Output the (X, Y) coordinate of the center of the cell containing the given text.  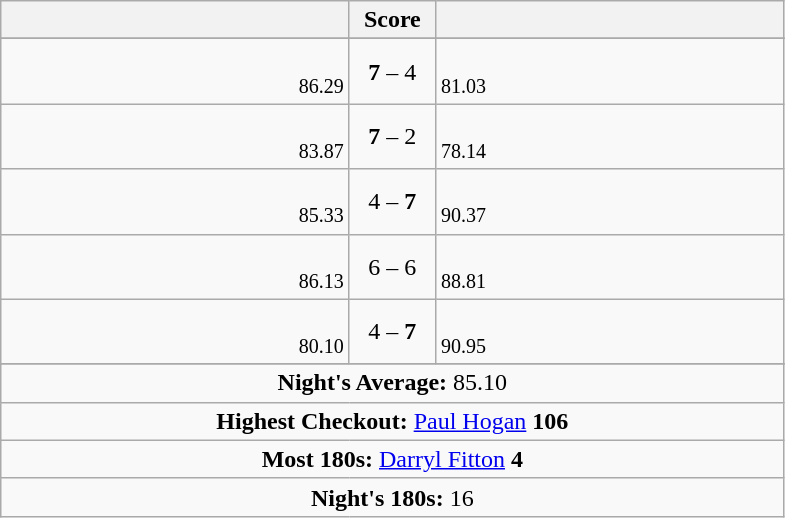
86.13 (176, 266)
Most 180s: Darryl Fitton 4 (392, 459)
80.10 (176, 332)
90.37 (610, 202)
7 – 2 (392, 136)
90.95 (610, 332)
7 – 4 (392, 72)
Score (392, 20)
Night's 180s: 16 (392, 497)
Highest Checkout: Paul Hogan 106 (392, 421)
Night's Average: 85.10 (392, 383)
78.14 (610, 136)
86.29 (176, 72)
81.03 (610, 72)
6 – 6 (392, 266)
85.33 (176, 202)
83.87 (176, 136)
88.81 (610, 266)
